Identify which cell holds the provided text, then report its [x, y] central coordinate. 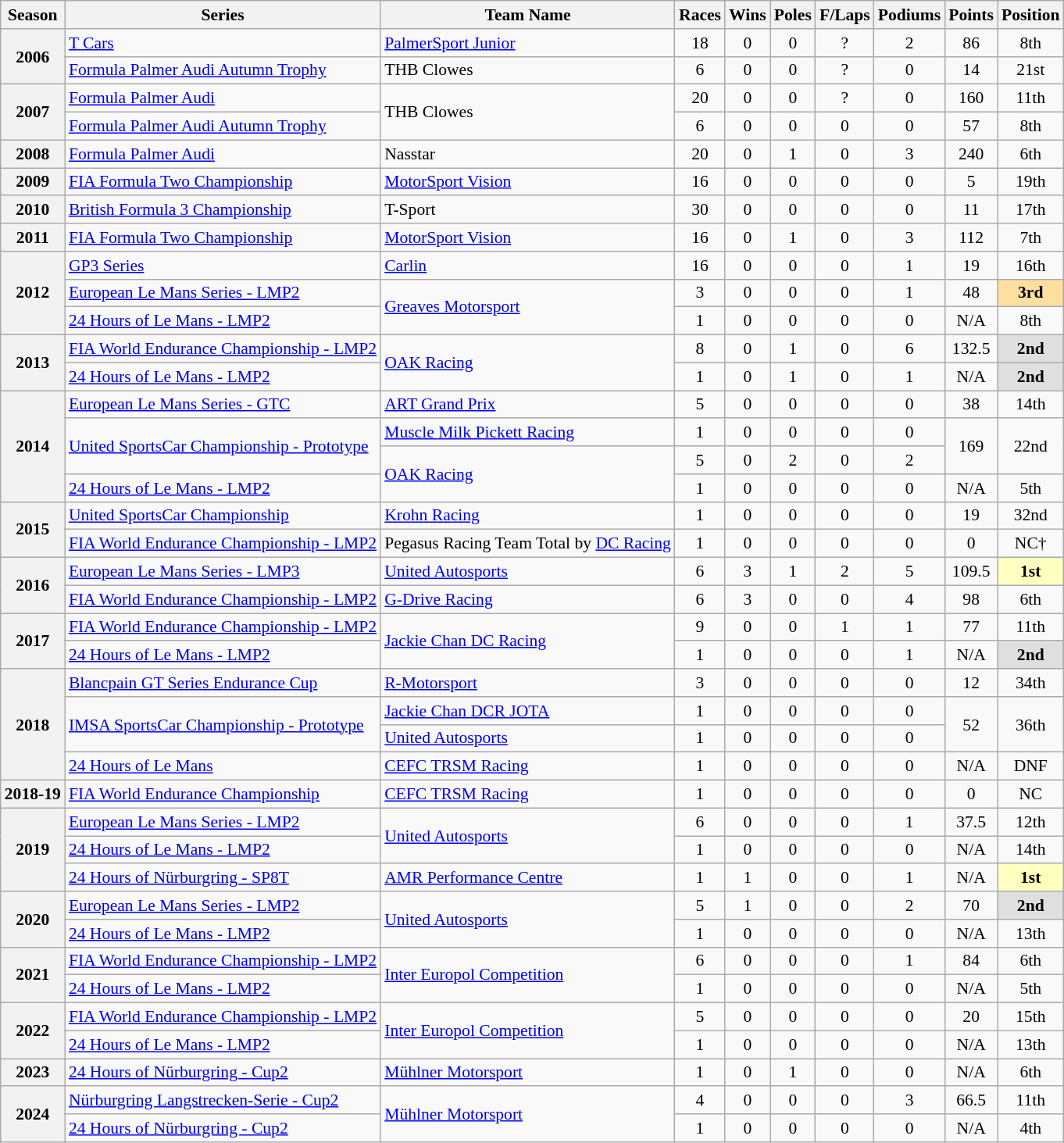
3rd [1030, 293]
2006 [33, 56]
IMSA SportsCar Championship - Prototype [223, 725]
European Le Mans Series - GTC [223, 405]
Greaves Motorsport [528, 306]
2008 [33, 154]
240 [971, 154]
F/Laps [845, 15]
4th [1030, 1128]
2018-19 [33, 795]
52 [971, 725]
Jackie Chan DC Racing [528, 641]
Team Name [528, 15]
24 Hours of Nürburgring - SP8T [223, 878]
Podiums [909, 15]
NC† [1030, 544]
86 [971, 43]
2017 [33, 641]
24 Hours of Le Mans [223, 766]
T Cars [223, 43]
2009 [33, 182]
21st [1030, 70]
Series [223, 15]
17th [1030, 210]
Points [971, 15]
Nasstar [528, 154]
12 [971, 683]
GP3 Series [223, 266]
16th [1030, 266]
Muscle Milk Pickett Racing [528, 433]
30 [700, 210]
European Le Mans Series - LMP3 [223, 572]
7th [1030, 238]
2024 [33, 1114]
77 [971, 627]
Season [33, 15]
ART Grand Prix [528, 405]
8 [700, 349]
98 [971, 599]
United SportsCar Championship - Prototype [223, 447]
T-Sport [528, 210]
48 [971, 293]
G-Drive Racing [528, 599]
AMR Performance Centre [528, 878]
2012 [33, 294]
160 [971, 98]
NC [1030, 795]
66.5 [971, 1101]
12th [1030, 822]
Krohn Racing [528, 516]
R-Motorsport [528, 683]
Jackie Chan DCR JOTA [528, 711]
2015 [33, 530]
11 [971, 210]
2019 [33, 850]
37.5 [971, 822]
2010 [33, 210]
38 [971, 405]
2018 [33, 724]
Poles [793, 15]
Position [1030, 15]
2021 [33, 975]
Races [700, 15]
2013 [33, 363]
PalmerSport Junior [528, 43]
84 [971, 961]
22nd [1030, 447]
34th [1030, 683]
Blancpain GT Series Endurance Cup [223, 683]
2016 [33, 586]
112 [971, 238]
2023 [33, 1073]
2020 [33, 919]
2022 [33, 1031]
FIA World Endurance Championship [223, 795]
Nürburgring Langstrecken-Serie - Cup2 [223, 1101]
36th [1030, 725]
Carlin [528, 266]
Pegasus Racing Team Total by DC Racing [528, 544]
169 [971, 447]
18 [700, 43]
132.5 [971, 349]
57 [971, 127]
2007 [33, 113]
70 [971, 905]
15th [1030, 1017]
32nd [1030, 516]
United SportsCar Championship [223, 516]
19th [1030, 182]
2011 [33, 238]
9 [700, 627]
British Formula 3 Championship [223, 210]
2014 [33, 446]
14 [971, 70]
109.5 [971, 572]
DNF [1030, 766]
Wins [748, 15]
